Identify which cell holds the provided text, then report its (x, y) central coordinate. 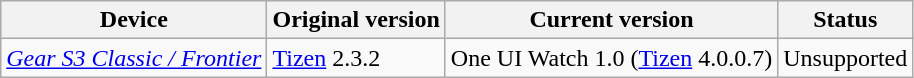
Tizen 2.3.2 (356, 58)
Gear S3 Classic / Frontier (134, 58)
Status (846, 20)
Unsupported (846, 58)
Device (134, 20)
Original version (356, 20)
One UI Watch 1.0 (Tizen 4.0.0.7) (611, 58)
Current version (611, 20)
